Return (x, y) of the center of cell containing provided text 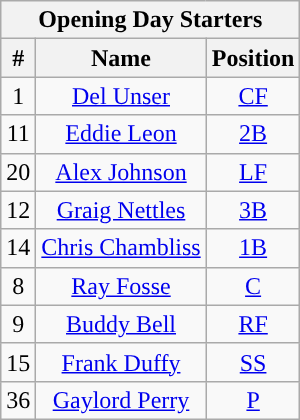
SS (253, 362)
Ray Fosse (121, 286)
8 (18, 286)
2B (253, 134)
Gaylord Perry (121, 400)
Del Unser (121, 96)
CF (253, 96)
RF (253, 324)
P (253, 400)
LF (253, 172)
C (253, 286)
11 (18, 134)
36 (18, 400)
9 (18, 324)
Name (121, 58)
3B (253, 210)
15 (18, 362)
Alex Johnson (121, 172)
1 (18, 96)
1B (253, 248)
20 (18, 172)
# (18, 58)
12 (18, 210)
Opening Day Starters (150, 20)
Graig Nettles (121, 210)
14 (18, 248)
Frank Duffy (121, 362)
Buddy Bell (121, 324)
Chris Chambliss (121, 248)
Position (253, 58)
Eddie Leon (121, 134)
